From the cell containing the given text, extract its center point as (X, Y) coordinate. 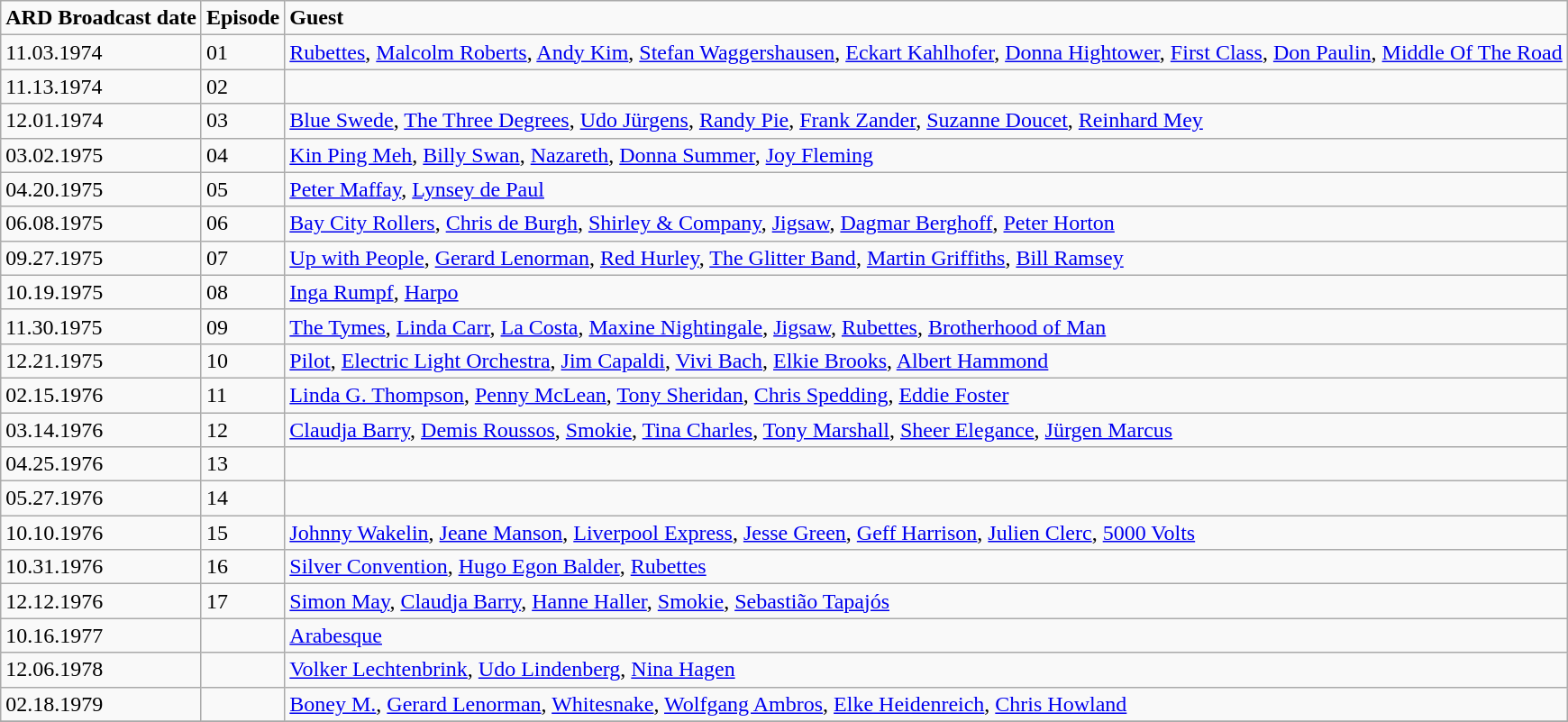
13 (242, 464)
Simon May, Claudja Barry, Hanne Haller, Smokie, Sebastião Tapajós (926, 601)
16 (242, 567)
Peter Maffay, Lynsey de Paul (926, 189)
05 (242, 189)
08 (242, 292)
11.30.1975 (101, 326)
Bay City Rollers, Chris de Burgh, Shirley & Company, Jigsaw, Dagmar Berghoff, Peter Horton (926, 224)
11.03.1974 (101, 52)
ARD Broadcast date (101, 18)
Silver Convention, Hugo Egon Balder, Rubettes (926, 567)
Volker Lechtenbrink, Udo Lindenberg, Nina Hagen (926, 670)
09.27.1975 (101, 258)
07 (242, 258)
Up with People, Gerard Lenorman, Red Hurley, The Glitter Band, Martin Griffiths, Bill Ramsey (926, 258)
10.10.1976 (101, 533)
09 (242, 326)
Kin Ping Meh, Billy Swan, Nazareth, Donna Summer, Joy Fleming (926, 155)
12.01.1974 (101, 121)
04.20.1975 (101, 189)
02.18.1979 (101, 704)
Guest (926, 18)
Rubettes, Malcolm Roberts, Andy Kim, Stefan Waggershausen, Eckart Kahlhofer, Donna Hightower, First Class, Don Paulin, Middle Of The Road (926, 52)
06.08.1975 (101, 224)
05.27.1976 (101, 498)
11.13.1974 (101, 87)
Inga Rumpf, Harpo (926, 292)
03 (242, 121)
02 (242, 87)
14 (242, 498)
Johnny Wakelin, Jeane Manson, Liverpool Express, Jesse Green, Geff Harrison, Julien Clerc, 5000 Volts (926, 533)
11 (242, 395)
02.15.1976 (101, 395)
12.21.1975 (101, 361)
The Tymes, Linda Carr, La Costa, Maxine Nightingale, Jigsaw, Rubettes, Brotherhood of Man (926, 326)
Episode (242, 18)
01 (242, 52)
Claudja Barry, Demis Roussos, Smokie, Tina Charles, Tony Marshall, Sheer Elegance, Jürgen Marcus (926, 430)
04 (242, 155)
15 (242, 533)
Pilot, Electric Light Orchestra, Jim Capaldi, Vivi Bach, Elkie Brooks, Albert Hammond (926, 361)
10 (242, 361)
06 (242, 224)
10.19.1975 (101, 292)
Linda G. Thompson, Penny McLean, Tony Sheridan, Chris Spedding, Eddie Foster (926, 395)
12.06.1978 (101, 670)
03.02.1975 (101, 155)
Blue Swede, The Three Degrees, Udo Jürgens, Randy Pie, Frank Zander, Suzanne Doucet, Reinhard Mey (926, 121)
12 (242, 430)
10.16.1977 (101, 635)
03.14.1976 (101, 430)
10.31.1976 (101, 567)
Arabesque (926, 635)
04.25.1976 (101, 464)
17 (242, 601)
Boney M., Gerard Lenorman, Whitesnake, Wolfgang Ambros, Elke Heidenreich, Chris Howland (926, 704)
12.12.1976 (101, 601)
